Find where the given text appears and provide that cell's center as (x, y) coordinate. 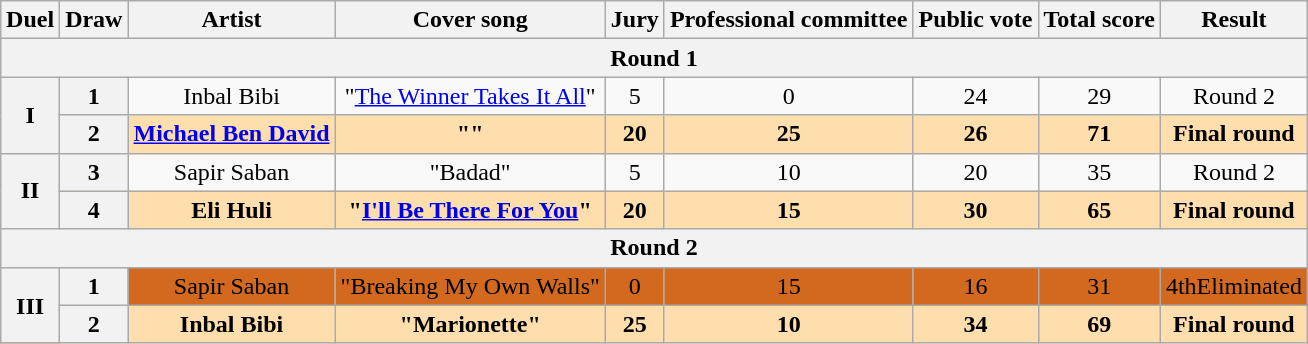
"Breaking My Own Walls" (470, 286)
Michael Ben David (232, 134)
Eli Huli (232, 210)
III (30, 305)
29 (1099, 96)
"" (470, 134)
35 (1099, 172)
Professional committee (788, 20)
24 (976, 96)
31 (1099, 286)
Round 1 (654, 58)
Result (1234, 20)
Jury (634, 20)
"The Winner Takes It All" (470, 96)
30 (976, 210)
65 (1099, 210)
Total score (1099, 20)
Draw (94, 20)
16 (976, 286)
26 (976, 134)
4thEliminated (1234, 286)
Cover song (470, 20)
Artist (232, 20)
69 (1099, 324)
Duel (30, 20)
I (30, 115)
"Marionette" (470, 324)
Public vote (976, 20)
3 (94, 172)
"I'll Be There For You" (470, 210)
71 (1099, 134)
II (30, 191)
4 (94, 210)
34 (976, 324)
"Badad" (470, 172)
